Find where the given text appears and provide that cell's center as (x, y) coordinate. 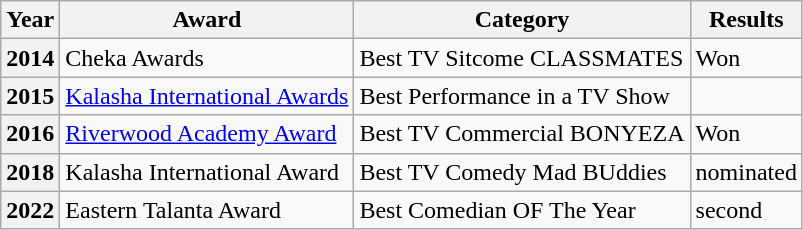
Year (30, 20)
2018 (30, 172)
Award (207, 20)
Eastern Talanta Award (207, 210)
Kalasha International Award (207, 172)
2014 (30, 58)
Results (746, 20)
Best TV Comedy Mad BUddies (522, 172)
Best TV Commercial BONYEZA (522, 134)
Best TV Sitcome CLASSMATES (522, 58)
second (746, 210)
2022 (30, 210)
Category (522, 20)
Riverwood Academy Award (207, 134)
2015 (30, 96)
Best Performance in a TV Show (522, 96)
Cheka Awards (207, 58)
2016 (30, 134)
Kalasha International Awards (207, 96)
Best Comedian OF The Year (522, 210)
nominated (746, 172)
